Return [X, Y] of the center of cell containing provided text 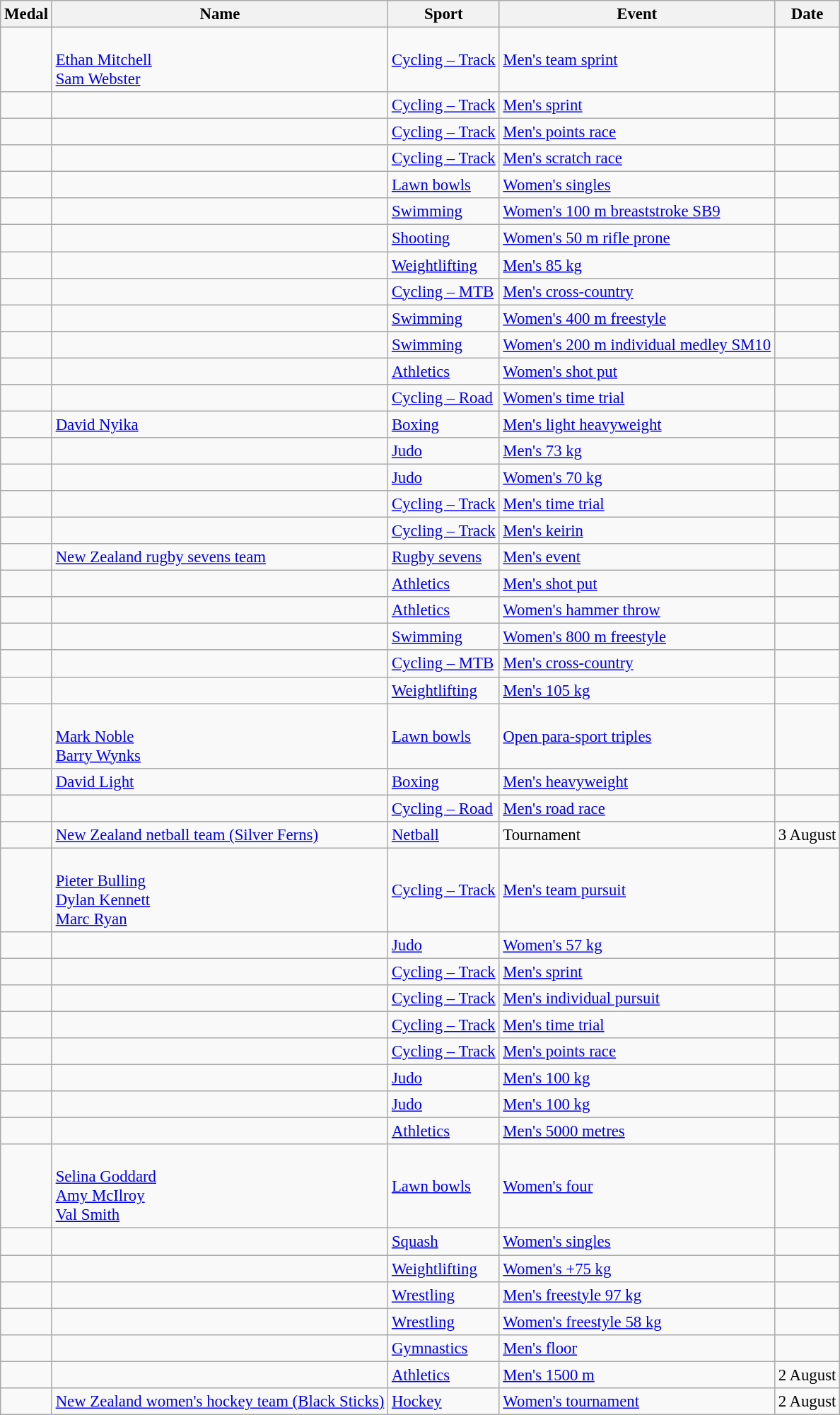
Women's 70 kg [636, 477]
Name [219, 14]
Men's team sprint [636, 60]
Selina GoddardAmy McIlroyVal Smith [219, 1187]
Netball [444, 835]
Women's time trial [636, 398]
Squash [444, 1242]
Men's heavyweight [636, 781]
Men's event [636, 557]
Men's scratch race [636, 158]
Women's four [636, 1187]
Women's freestyle 58 kg [636, 1322]
3 August [807, 835]
Shooting [444, 238]
Men's 1500 m [636, 1375]
Pieter BullingDylan KennettMarc Ryan [219, 890]
Men's keirin [636, 531]
Women's 400 m freestyle [636, 318]
Event [636, 14]
Medal [27, 14]
Women's +75 kg [636, 1269]
Mark NobleBarry Wynks [219, 736]
Men's 5000 metres [636, 1131]
Men's individual pursuit [636, 998]
New Zealand netball team (Silver Ferns) [219, 835]
Open para-sport triples [636, 736]
Sport [444, 14]
David Light [219, 781]
Women's 800 m freestyle [636, 637]
Men's floor [636, 1348]
Men's road race [636, 808]
Women's 57 kg [636, 945]
Women's 100 m breaststroke SB9 [636, 211]
Ethan MitchellSam Webster [219, 60]
Women's 200 m individual medley SM10 [636, 344]
Men's shot put [636, 584]
David Nyika [219, 424]
Rugby sevens [444, 557]
Date [807, 14]
Men's light heavyweight [636, 424]
Women's 50 m rifle prone [636, 238]
Women's hammer throw [636, 610]
Men's 73 kg [636, 451]
Men's team pursuit [636, 890]
Tournament [636, 835]
New Zealand women's hockey team (Black Sticks) [219, 1402]
Gymnastics [444, 1348]
Men's 85 kg [636, 265]
New Zealand rugby sevens team [219, 557]
Women's shot put [636, 371]
Men's freestyle 97 kg [636, 1295]
Men's 105 kg [636, 690]
Women's tournament [636, 1402]
Hockey [444, 1402]
